Capture the cell that displays the provided text and extract its (X, Y) central coordinate. 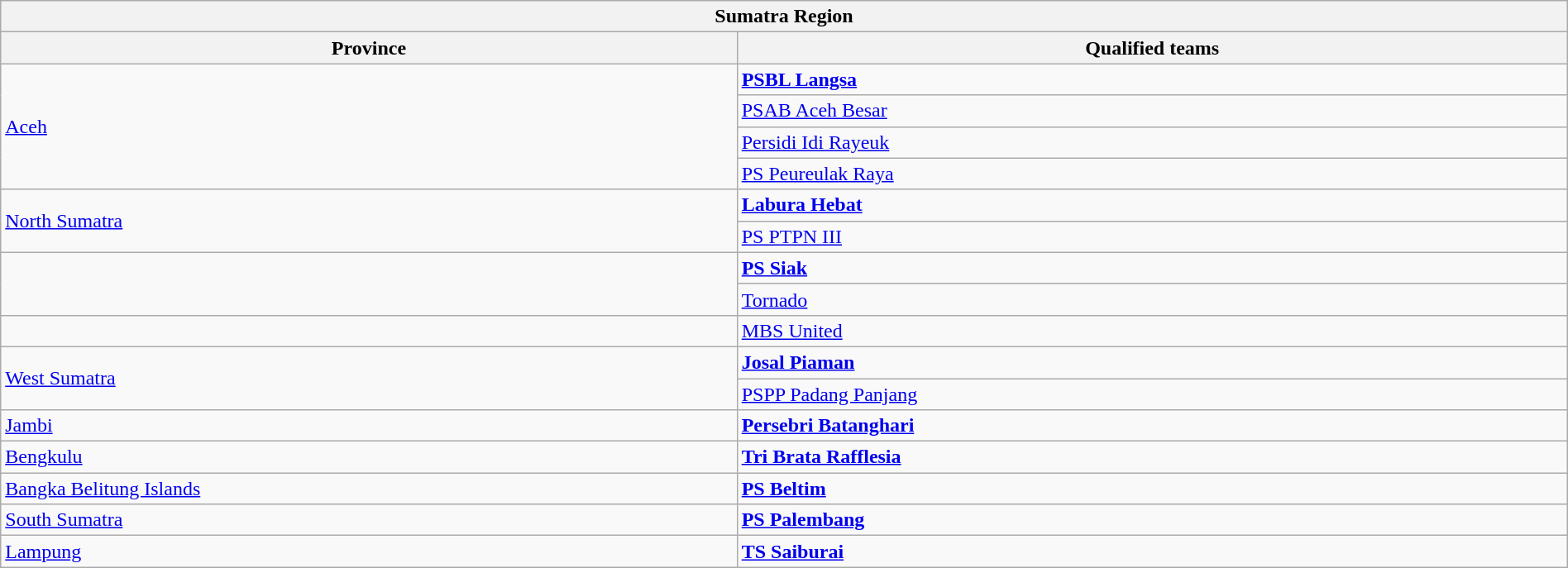
North Sumatra (369, 221)
Province (369, 48)
TS Saiburai (1152, 551)
Lampung (369, 551)
Qualified teams (1152, 48)
Aceh (369, 126)
PS Siak (1152, 268)
Jambi (369, 426)
South Sumatra (369, 520)
Labura Hebat (1152, 205)
PSBL Langsa (1152, 79)
PS Palembang (1152, 520)
Persebri Batanghari (1152, 426)
Tri Brata Rafflesia (1152, 457)
PSAB Aceh Besar (1152, 111)
Bangka Belitung Islands (369, 489)
PS PTPN III (1152, 236)
Bengkulu (369, 457)
Josal Piaman (1152, 362)
PSPP Padang Panjang (1152, 394)
Tornado (1152, 299)
West Sumatra (369, 378)
Sumatra Region (784, 17)
PS Beltim (1152, 489)
MBS United (1152, 331)
PS Peureulak Raya (1152, 174)
Persidi Idi Rayeuk (1152, 142)
